Provide the [X, Y] coordinate of the cell's center where the given text is located.  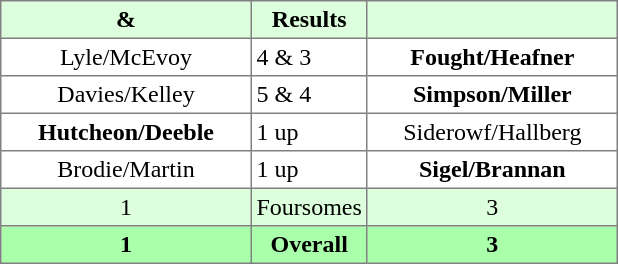
Davies/Kelley [126, 95]
Simpson/Miller [492, 95]
Lyle/McEvoy [126, 57]
Overall [309, 245]
& [126, 20]
Hutcheon/Deeble [126, 132]
Results [309, 20]
Foursomes [309, 207]
Sigel/Brannan [492, 170]
Brodie/Martin [126, 170]
4 & 3 [309, 57]
Fought/Heafner [492, 57]
5 & 4 [309, 95]
Siderowf/Hallberg [492, 132]
